Output the [X, Y] coordinate of the center of the cell containing the given text.  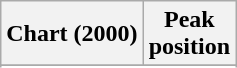
Peakposition [189, 34]
Chart (2000) [72, 34]
